Provide the [X, Y] coordinate of the cell's center where the given text is located.  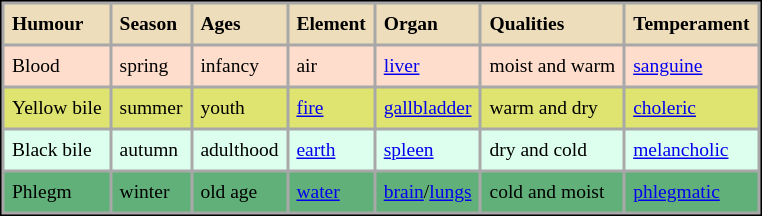
Element [331, 24]
choleric [692, 108]
liver [428, 66]
air [331, 66]
summer [151, 108]
melancholic [692, 150]
Qualities [552, 24]
Season [151, 24]
cold and moist [552, 192]
old age [240, 192]
Ages [240, 24]
Temperament [692, 24]
brain/lungs [428, 192]
water [331, 192]
sanguine [692, 66]
autumn [151, 150]
moist and warm [552, 66]
gallbladder [428, 108]
spleen [428, 150]
earth [331, 150]
spring [151, 66]
Black bile [56, 150]
dry and cold [552, 150]
winter [151, 192]
youth [240, 108]
adulthood [240, 150]
Blood [56, 66]
phlegmatic [692, 192]
warm and dry [552, 108]
Phlegm [56, 192]
fire [331, 108]
Yellow bile [56, 108]
Humour [56, 24]
Organ [428, 24]
infancy [240, 66]
